Capture the cell that displays the provided text and extract its (X, Y) central coordinate. 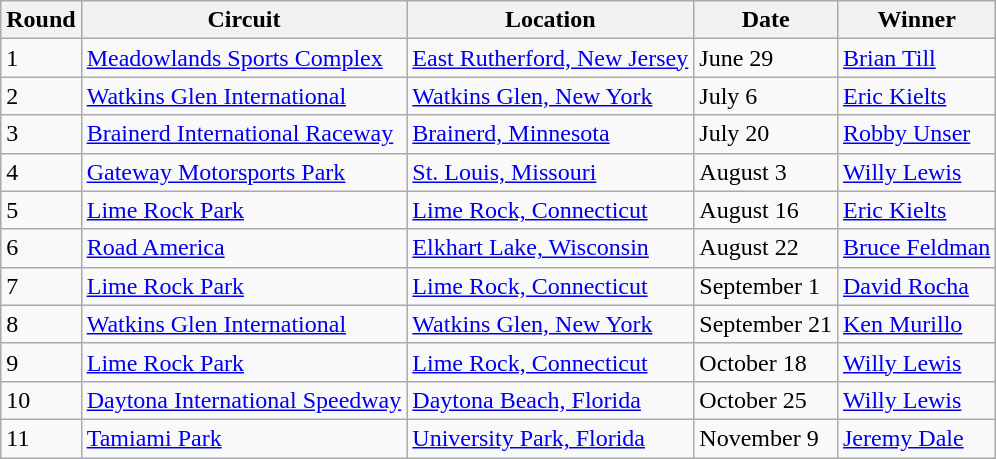
1 (41, 58)
4 (41, 172)
October 25 (766, 400)
September 1 (766, 286)
8 (41, 324)
Brian Till (916, 58)
September 21 (766, 324)
Date (766, 20)
November 9 (766, 438)
Gateway Motorsports Park (244, 172)
Ken Murillo (916, 324)
9 (41, 362)
Location (550, 20)
2 (41, 96)
David Rocha (916, 286)
6 (41, 248)
October 18 (766, 362)
Tamiami Park (244, 438)
Road America (244, 248)
Jeremy Dale (916, 438)
June 29 (766, 58)
Circuit (244, 20)
July 20 (766, 134)
Robby Unser (916, 134)
St. Louis, Missouri (550, 172)
East Rutherford, New Jersey (550, 58)
7 (41, 286)
Meadowlands Sports Complex (244, 58)
August 16 (766, 210)
Brainerd International Raceway (244, 134)
3 (41, 134)
11 (41, 438)
Daytona Beach, Florida (550, 400)
August 22 (766, 248)
5 (41, 210)
Bruce Feldman (916, 248)
July 6 (766, 96)
Daytona International Speedway (244, 400)
Round (41, 20)
August 3 (766, 172)
10 (41, 400)
Elkhart Lake, Wisconsin (550, 248)
Winner (916, 20)
University Park, Florida (550, 438)
Brainerd, Minnesota (550, 134)
